For the text-containing cell, return its midpoint in [x, y] coordinate format. 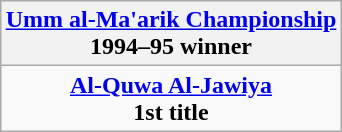
Al-Quwa Al-Jawiya1st title [171, 98]
Umm al-Ma'arik Championship1994–95 winner [171, 34]
